Extract the [X, Y] coordinate from the center of the cell holding the provided text.  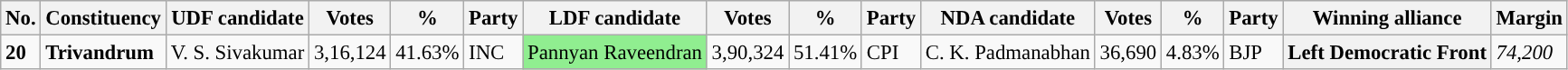
Trivandrum [103, 53]
CPI [890, 53]
Left Democratic Front [1387, 53]
51.41% [825, 53]
Winning alliance [1387, 18]
UDF candidate [237, 18]
LDF candidate [615, 18]
Constituency [103, 18]
INC [494, 53]
20 [21, 53]
C. K. Padmanabhan [1008, 53]
74,200 [1529, 53]
Margin [1529, 18]
NDA candidate [1008, 18]
V. S. Sivakumar [237, 53]
3,16,124 [350, 53]
4.83% [1193, 53]
Pannyan Raveendran [615, 53]
BJP [1254, 53]
41.63% [427, 53]
No. [21, 18]
3,90,324 [747, 53]
36,690 [1127, 53]
